Find where the given text appears and provide that cell's center as (x, y) coordinate. 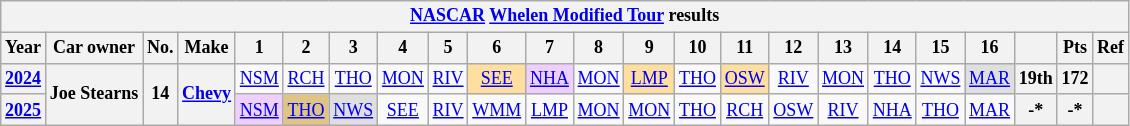
172 (1075, 78)
Car owner (94, 48)
11 (744, 48)
15 (940, 48)
7 (550, 48)
Year (24, 48)
3 (354, 48)
16 (990, 48)
19th (1036, 78)
WMM (497, 110)
Pts (1075, 48)
1 (259, 48)
No. (160, 48)
13 (844, 48)
2024 (24, 78)
6 (497, 48)
12 (794, 48)
4 (404, 48)
9 (650, 48)
Joe Stearns (94, 94)
2025 (24, 110)
Chevy (207, 94)
8 (598, 48)
2 (306, 48)
Make (207, 48)
10 (698, 48)
Ref (1111, 48)
NASCAR Whelen Modified Tour results (565, 16)
5 (448, 48)
